For the text-containing cell, return its midpoint in [X, Y] coordinate format. 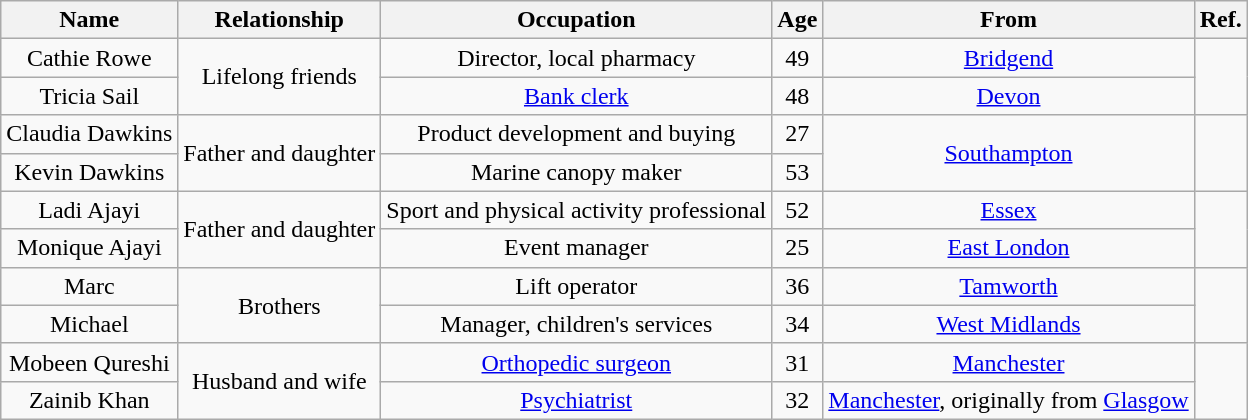
West Midlands [1008, 324]
Director, local pharmacy [576, 58]
49 [798, 58]
East London [1008, 248]
25 [798, 248]
Relationship [280, 20]
36 [798, 286]
Michael [90, 324]
31 [798, 362]
34 [798, 324]
32 [798, 400]
Lift operator [576, 286]
Zainib Khan [90, 400]
Tricia Sail [90, 96]
From [1008, 20]
Event manager [576, 248]
Manchester, originally from Glasgow [1008, 400]
Kevin Dawkins [90, 172]
Manager, children's services [576, 324]
Name [90, 20]
Psychiatrist [576, 400]
Sport and physical activity professional [576, 210]
27 [798, 134]
Age [798, 20]
53 [798, 172]
Product development and buying [576, 134]
Ref. [1220, 20]
Manchester [1008, 362]
Brothers [280, 305]
Southampton [1008, 153]
Monique Ajayi [90, 248]
Cathie Rowe [90, 58]
Occupation [576, 20]
48 [798, 96]
Tamworth [1008, 286]
Essex [1008, 210]
Marine canopy maker [576, 172]
Mobeen Qureshi [90, 362]
Husband and wife [280, 381]
Marc [90, 286]
Ladi Ajayi [90, 210]
Lifelong friends [280, 77]
Bridgend [1008, 58]
Devon [1008, 96]
Orthopedic surgeon [576, 362]
Claudia Dawkins [90, 134]
Bank clerk [576, 96]
52 [798, 210]
